Output the [X, Y] coordinate of the center of the cell containing the given text.  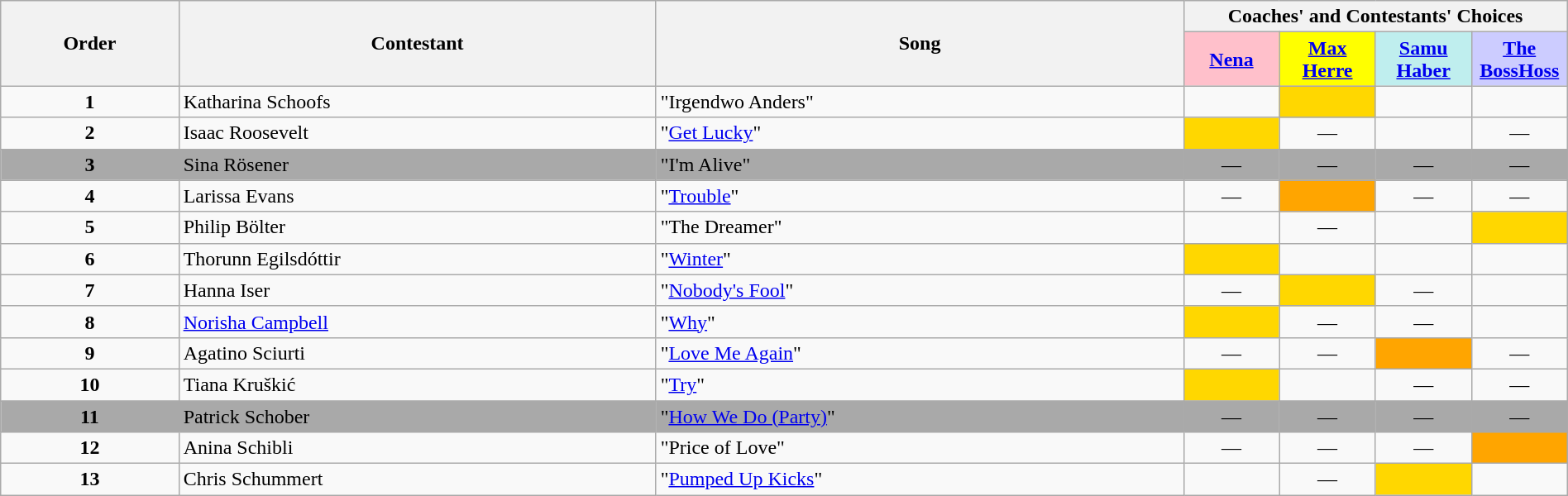
Tiana Kruškić [417, 384]
"Why" [920, 322]
1 [89, 102]
Philip Bölter [417, 227]
11 [89, 416]
Coaches' and Contestants' Choices [1375, 17]
"Try" [920, 384]
"I'm Alive" [920, 165]
"Get Lucky" [920, 133]
"Irgendwo Anders" [920, 102]
Larissa Evans [417, 196]
Contestant [417, 43]
Song [920, 43]
"The Dreamer" [920, 227]
Isaac Roosevelt [417, 133]
6 [89, 259]
2 [89, 133]
Chris Schummert [417, 479]
"How We Do (Party)" [920, 416]
9 [89, 353]
8 [89, 322]
5 [89, 227]
Katharina Schoofs [417, 102]
7 [89, 290]
Max Herre [1327, 60]
Hanna Iser [417, 290]
Sina Rösener [417, 165]
"Price of Love" [920, 448]
"Love Me Again" [920, 353]
Anina Schibli [417, 448]
4 [89, 196]
"Nobody's Fool" [920, 290]
Patrick Schober [417, 416]
The BossHoss [1519, 60]
Nena [1231, 60]
10 [89, 384]
"Trouble" [920, 196]
"Winter" [920, 259]
Norisha Campbell [417, 322]
"Pumped Up Kicks" [920, 479]
Order [89, 43]
Samu Haber [1423, 60]
12 [89, 448]
13 [89, 479]
Thorunn Egilsdóttir [417, 259]
3 [89, 165]
Agatino Sciurti [417, 353]
